Search for the cell housing the specified text and yield its [x, y] center coordinate. 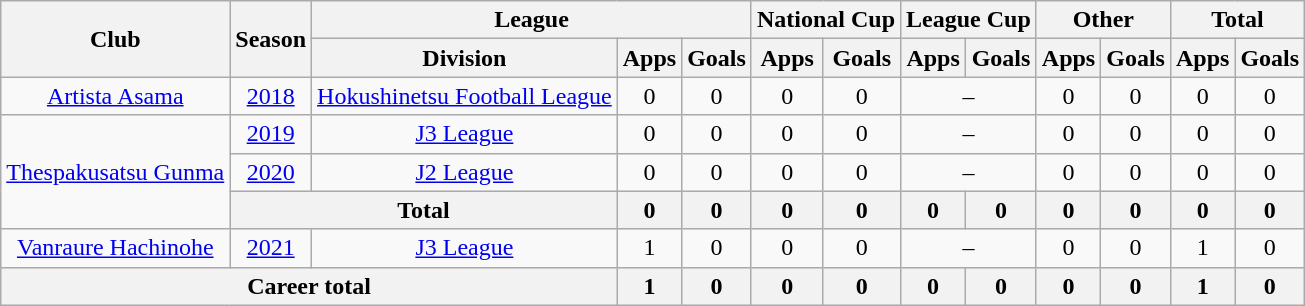
J2 League [465, 172]
Career total [309, 286]
Artista Asama [116, 96]
Club [116, 39]
Thespakusatsu Gunma [116, 172]
2019 [271, 134]
Other [1103, 20]
2021 [271, 248]
Division [465, 58]
Hokushinetsu Football League [465, 96]
2018 [271, 96]
League [532, 20]
National Cup [826, 20]
2020 [271, 172]
Season [271, 39]
Vanraure Hachinohe [116, 248]
League Cup [969, 20]
